From the cell containing the given text, extract its center point as [X, Y] coordinate. 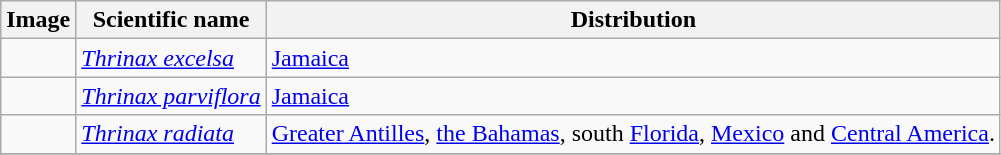
Scientific name [171, 20]
Greater Antilles, the Bahamas, south Florida, Mexico and Central America. [633, 134]
Thrinax excelsa [171, 58]
Distribution [633, 20]
Thrinax radiata [171, 134]
Image [38, 20]
Thrinax parviflora [171, 96]
